For the text-containing cell, return its midpoint in (X, Y) coordinate format. 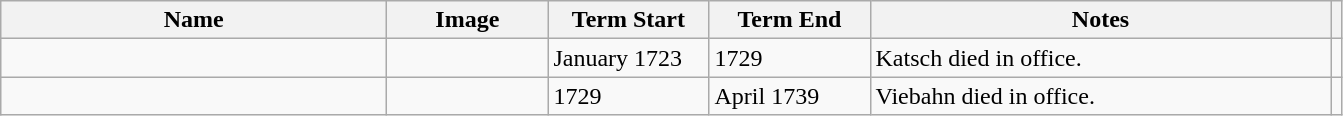
Viebahn died in office. (1100, 96)
Katsch died in office. (1100, 58)
April 1739 (790, 96)
Name (194, 20)
Term End (790, 20)
Notes (1100, 20)
Term Start (628, 20)
Image (468, 20)
January 1723 (628, 58)
